Provide the (X, Y) coordinate of the cell's center where the given text is located.  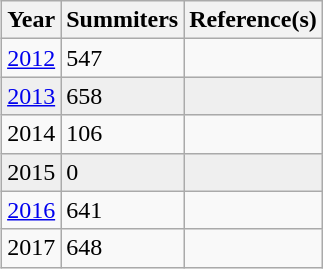
106 (122, 134)
Year (32, 20)
2017 (32, 248)
641 (122, 210)
2014 (32, 134)
648 (122, 248)
2013 (32, 96)
2016 (32, 210)
0 (122, 172)
658 (122, 96)
2015 (32, 172)
Reference(s) (254, 20)
Summiters (122, 20)
2012 (32, 58)
547 (122, 58)
